Return the (X, Y) coordinate for the center point of the cell that contains the specified text.  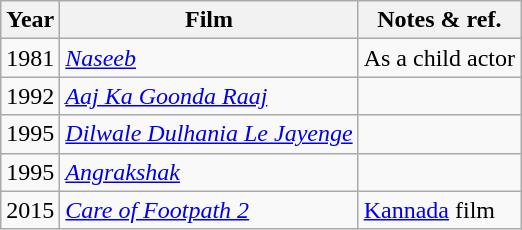
Naseeb (209, 58)
As a child actor (439, 58)
1992 (30, 96)
Notes & ref. (439, 20)
2015 (30, 210)
Film (209, 20)
Care of Footpath 2 (209, 210)
Kannada film (439, 210)
Dilwale Dulhania Le Jayenge (209, 134)
1981 (30, 58)
Aaj Ka Goonda Raaj (209, 96)
Angrakshak (209, 172)
Year (30, 20)
